Locate the cell with the specified text and output its [X, Y] center coordinate. 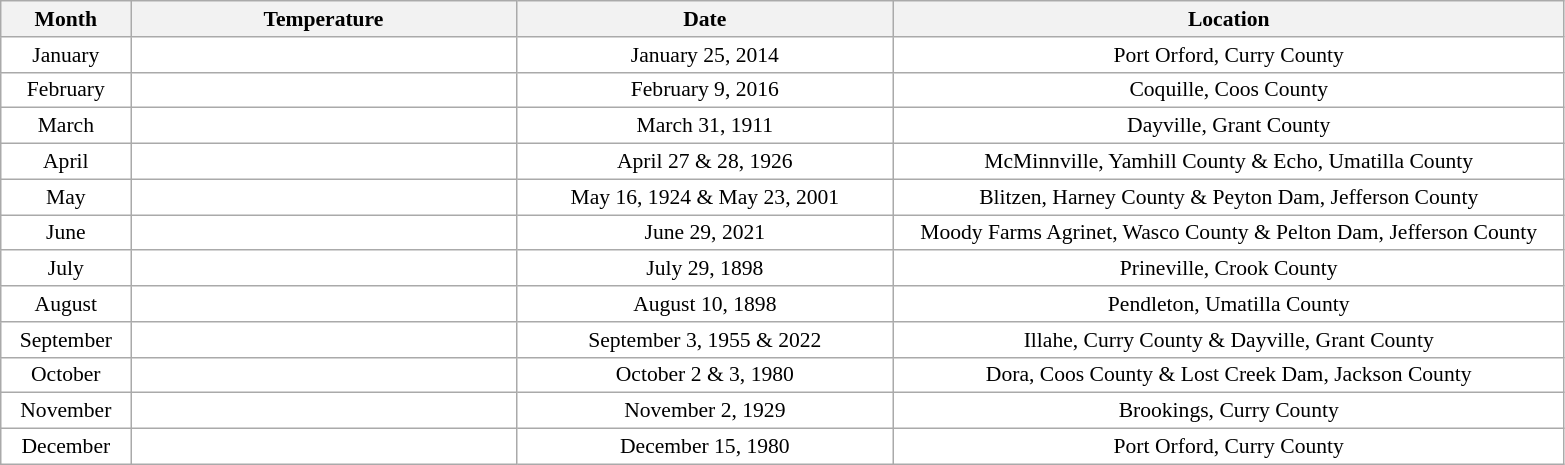
Illahe, Curry County & Dayville, Grant County [1229, 340]
February 9, 2016 [705, 90]
May [66, 197]
May 16, 1924 & May 23, 2001 [705, 197]
November [66, 411]
January [66, 55]
Date [705, 19]
Coquille, Coos County [1229, 90]
Temperature [324, 19]
Prineville, Crook County [1229, 269]
April [66, 162]
McMinnville, Yamhill County & Echo, Umatilla County [1229, 162]
Month [66, 19]
December [66, 447]
Dora, Coos County & Lost Creek Dam, Jackson County [1229, 375]
August 10, 1898 [705, 304]
April 27 & 28, 1926 [705, 162]
September [66, 340]
January 25, 2014 [705, 55]
June 29, 2021 [705, 233]
October [66, 375]
Blitzen, Harney County & Peyton Dam, Jefferson County [1229, 197]
July [66, 269]
Brookings, Curry County [1229, 411]
February [66, 90]
December 15, 1980 [705, 447]
September 3, 1955 & 2022 [705, 340]
Pendleton, Umatilla County [1229, 304]
Moody Farms Agrinet, Wasco County & Pelton Dam, Jefferson County [1229, 233]
Dayville, Grant County [1229, 126]
Location [1229, 19]
October 2 & 3, 1980 [705, 375]
June [66, 233]
November 2, 1929 [705, 411]
March 31, 1911 [705, 126]
July 29, 1898 [705, 269]
August [66, 304]
March [66, 126]
